Detect which cell encompasses the target text, then output its (X, Y) center coordinate. 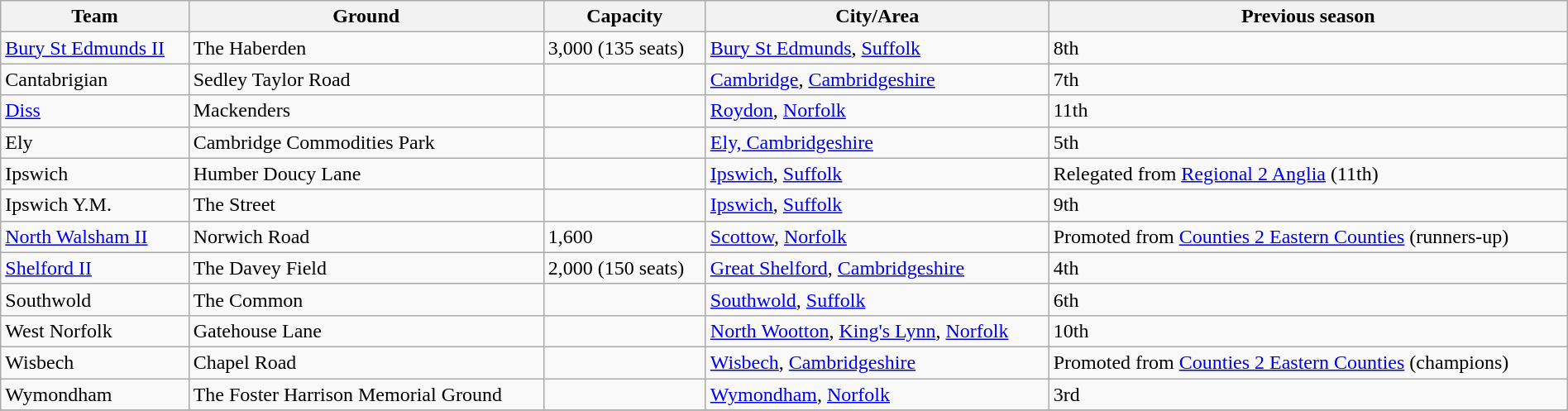
Ground (366, 17)
Bury St Edmunds, Suffolk (877, 48)
Ely (94, 142)
Cambridge, Cambridgeshire (877, 79)
Capacity (624, 17)
7th (1308, 79)
Great Shelford, Cambridgeshire (877, 268)
Team (94, 17)
Scottow, Norfolk (877, 237)
Southwold, Suffolk (877, 299)
Chapel Road (366, 362)
2,000 (150 seats) (624, 268)
3,000 (135 seats) (624, 48)
The Foster Harrison Memorial Ground (366, 394)
9th (1308, 205)
Cambridge Commodities Park (366, 142)
Norwich Road (366, 237)
North Wootton, King's Lynn, Norfolk (877, 331)
Wymondham (94, 394)
Humber Doucy Lane (366, 174)
Southwold (94, 299)
Relegated from Regional 2 Anglia (11th) (1308, 174)
The Haberden (366, 48)
Ely, Cambridgeshire (877, 142)
11th (1308, 111)
Wisbech, Cambridgeshire (877, 362)
Diss (94, 111)
Ipswich (94, 174)
Cantabrigian (94, 79)
Ipswich Y.M. (94, 205)
Gatehouse Lane (366, 331)
10th (1308, 331)
The Common (366, 299)
1,600 (624, 237)
Shelford II (94, 268)
5th (1308, 142)
6th (1308, 299)
West Norfolk (94, 331)
The Street (366, 205)
North Walsham II (94, 237)
The Davey Field (366, 268)
City/Area (877, 17)
Wisbech (94, 362)
Roydon, Norfolk (877, 111)
Sedley Taylor Road (366, 79)
Promoted from Counties 2 Eastern Counties (runners-up) (1308, 237)
Wymondham, Norfolk (877, 394)
Previous season (1308, 17)
Bury St Edmunds II (94, 48)
Promoted from Counties 2 Eastern Counties (champions) (1308, 362)
Mackenders (366, 111)
8th (1308, 48)
3rd (1308, 394)
4th (1308, 268)
